Capture the cell that displays the provided text and extract its (X, Y) central coordinate. 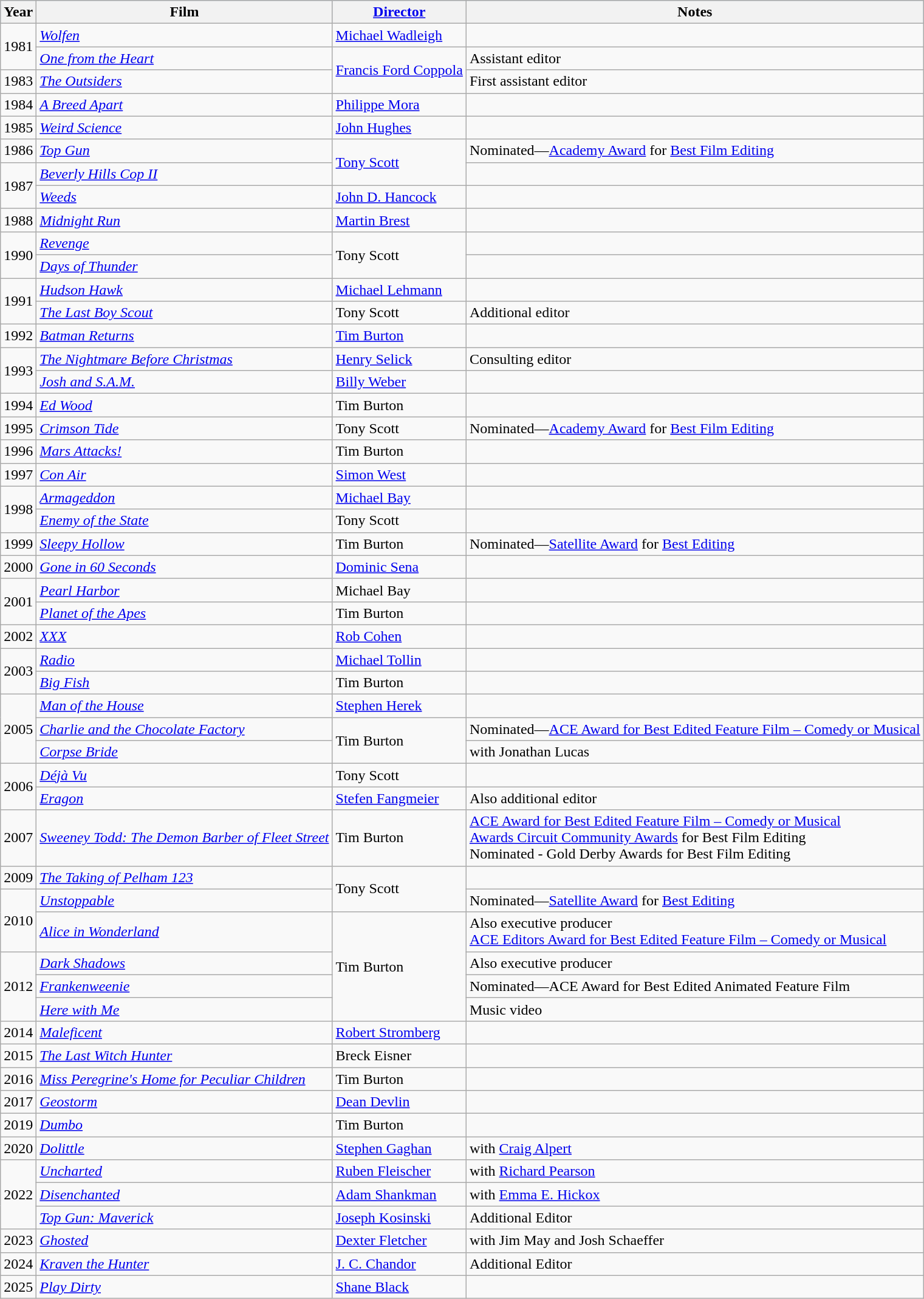
John D. Hancock (399, 197)
Billy Weber (399, 382)
2023 (18, 1241)
Revenge (185, 243)
Here with Me (185, 1009)
Shane Black (399, 1287)
with Emma E. Hickox (695, 1194)
2015 (18, 1055)
The Last Witch Hunter (185, 1055)
The Outsiders (185, 81)
Rob Cohen (399, 636)
1985 (18, 128)
Days of Thunder (185, 266)
Ed Wood (185, 405)
Déjà Vu (185, 775)
Year (18, 12)
Gone in 60 Seconds (185, 567)
Francis Ford Coppola (399, 70)
John Hughes (399, 128)
Weeds (185, 197)
Michael Wadleigh (399, 35)
2017 (18, 1102)
Hudson Hawk (185, 290)
Batman Returns (185, 336)
Midnight Run (185, 220)
Also executive producer (695, 963)
2010 (18, 920)
First assistant editor (695, 81)
Play Dirty (185, 1287)
2002 (18, 636)
Film (185, 12)
Ruben Fleischer (399, 1171)
Corpse Bride (185, 752)
Miss Peregrine's Home for Peculiar Children (185, 1078)
Dominic Sena (399, 567)
1987 (18, 185)
2005 (18, 729)
The Nightmare Before Christmas (185, 359)
Assistant editor (695, 58)
Planet of the Apes (185, 613)
Josh and S.A.M. (185, 382)
Big Fish (185, 683)
Henry Selick (399, 359)
Nominated—ACE Award for Best Edited Animated Feature Film (695, 986)
Robert Stromberg (399, 1032)
Stephen Gaghan (399, 1148)
Dumbo (185, 1125)
Con Air (185, 475)
Music video (695, 1009)
2007 (18, 838)
Stefen Fangmeier (399, 798)
Adam Shankman (399, 1194)
1993 (18, 371)
Mars Attacks! (185, 451)
Michael Tollin (399, 659)
Dolittle (185, 1148)
2022 (18, 1194)
Kraven the Hunter (185, 1264)
1998 (18, 509)
Also executive producerACE Editors Award for Best Edited Feature Film – Comedy or Musical (695, 932)
Radio (185, 659)
J. C. Chandor (399, 1264)
2025 (18, 1287)
2016 (18, 1078)
Beverly Hills Cop II (185, 174)
1992 (18, 336)
Nominated—ACE Award for Best Edited Feature Film – Comedy or Musical (695, 729)
2001 (18, 602)
1995 (18, 428)
Wolfen (185, 35)
Martin Brest (399, 220)
Philippe Mora (399, 105)
1984 (18, 105)
Geostorm (185, 1102)
with Jim May and Josh Schaeffer (695, 1241)
1981 (18, 47)
XXX (185, 636)
with Craig Alpert (695, 1148)
2003 (18, 671)
2014 (18, 1032)
2019 (18, 1125)
Unstoppable (185, 900)
1990 (18, 255)
Alice in Wonderland (185, 932)
1986 (18, 151)
Also additional editor (695, 798)
1997 (18, 475)
Man of the House (185, 706)
Dark Shadows (185, 963)
Eragon (185, 798)
1999 (18, 544)
Michael Lehmann (399, 290)
Disenchanted (185, 1194)
2000 (18, 567)
1994 (18, 405)
with Jonathan Lucas (695, 752)
2006 (18, 787)
A Breed Apart (185, 105)
Director (399, 12)
Weird Science (185, 128)
Additional editor (695, 313)
The Last Boy Scout (185, 313)
Stephen Herek (399, 706)
Top Gun (185, 151)
Pearl Harbor (185, 590)
Maleficent (185, 1032)
Breck Eisner (399, 1055)
2024 (18, 1264)
Joseph Kosinski (399, 1218)
Sweeney Todd: The Demon Barber of Fleet Street (185, 838)
2012 (18, 986)
2020 (18, 1148)
Dean Devlin (399, 1102)
Charlie and the Chocolate Factory (185, 729)
1983 (18, 81)
Sleepy Hollow (185, 544)
1991 (18, 301)
Enemy of the State (185, 521)
Notes (695, 12)
1996 (18, 451)
with Richard Pearson (695, 1171)
Armageddon (185, 498)
The Taking of Pelham 123 (185, 877)
One from the Heart (185, 58)
Crimson Tide (185, 428)
1988 (18, 220)
2009 (18, 877)
Simon West (399, 475)
Consulting editor (695, 359)
Top Gun: Maverick (185, 1218)
Ghosted (185, 1241)
Dexter Fletcher (399, 1241)
Frankenweenie (185, 986)
Uncharted (185, 1171)
